Return (x, y) of the center of cell containing provided text 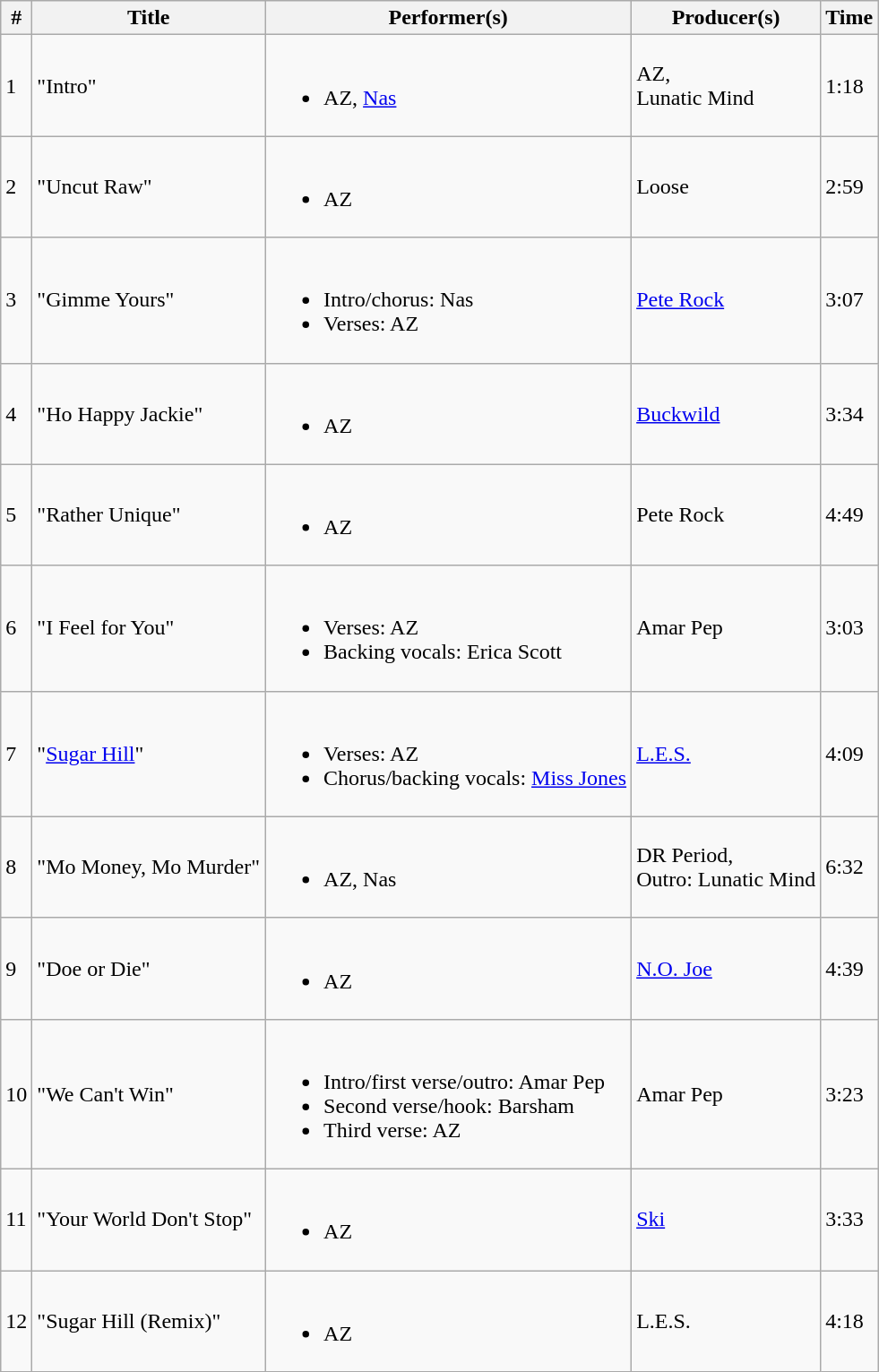
Verses: AZChorus/backing vocals: Miss Jones (448, 754)
Verses: AZBacking vocals: Erica Scott (448, 628)
"Sugar Hill (Remix)" (149, 1321)
4:09 (849, 754)
2:59 (849, 186)
6 (16, 628)
Producer(s) (726, 18)
10 (16, 1093)
1 (16, 86)
"Uncut Raw" (149, 186)
3:34 (849, 414)
7 (16, 754)
3:23 (849, 1093)
"We Can't Win" (149, 1093)
3:07 (849, 300)
6:32 (849, 867)
Buckwild (726, 414)
# (16, 18)
"Your World Don't Stop" (149, 1219)
4:18 (849, 1321)
"Ho Happy Jackie" (149, 414)
3 (16, 300)
"I Feel for You" (149, 628)
"Gimme Yours" (149, 300)
Intro/chorus: NasVerses: AZ (448, 300)
Time (849, 18)
9 (16, 968)
DR Period, Outro: Lunatic Mind (726, 867)
Performer(s) (448, 18)
3:03 (849, 628)
AZ, Lunatic Mind (726, 86)
1:18 (849, 86)
12 (16, 1321)
Intro/first verse/outro: Amar PepSecond verse/hook: BarshamThird verse: AZ (448, 1093)
Title (149, 18)
Loose (726, 186)
N.O. Joe (726, 968)
2 (16, 186)
5 (16, 514)
4 (16, 414)
"Sugar Hill" (149, 754)
"Rather Unique" (149, 514)
8 (16, 867)
"Doe or Die" (149, 968)
4:49 (849, 514)
11 (16, 1219)
3:33 (849, 1219)
Ski (726, 1219)
4:39 (849, 968)
"Intro" (149, 86)
"Mo Money, Mo Murder" (149, 867)
